Scan for the cell matching the given text and deliver its (x, y) coordinate at center. 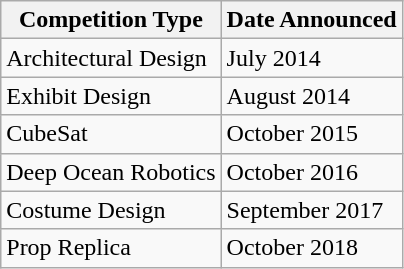
Prop Replica (111, 248)
Deep Ocean Robotics (111, 172)
July 2014 (312, 58)
CubeSat (111, 134)
Exhibit Design (111, 96)
Date Announced (312, 20)
October 2015 (312, 134)
September 2017 (312, 210)
Competition Type (111, 20)
Architectural Design (111, 58)
Costume Design (111, 210)
October 2018 (312, 248)
October 2016 (312, 172)
August 2014 (312, 96)
